Capture the cell that displays the provided text and extract its [X, Y] central coordinate. 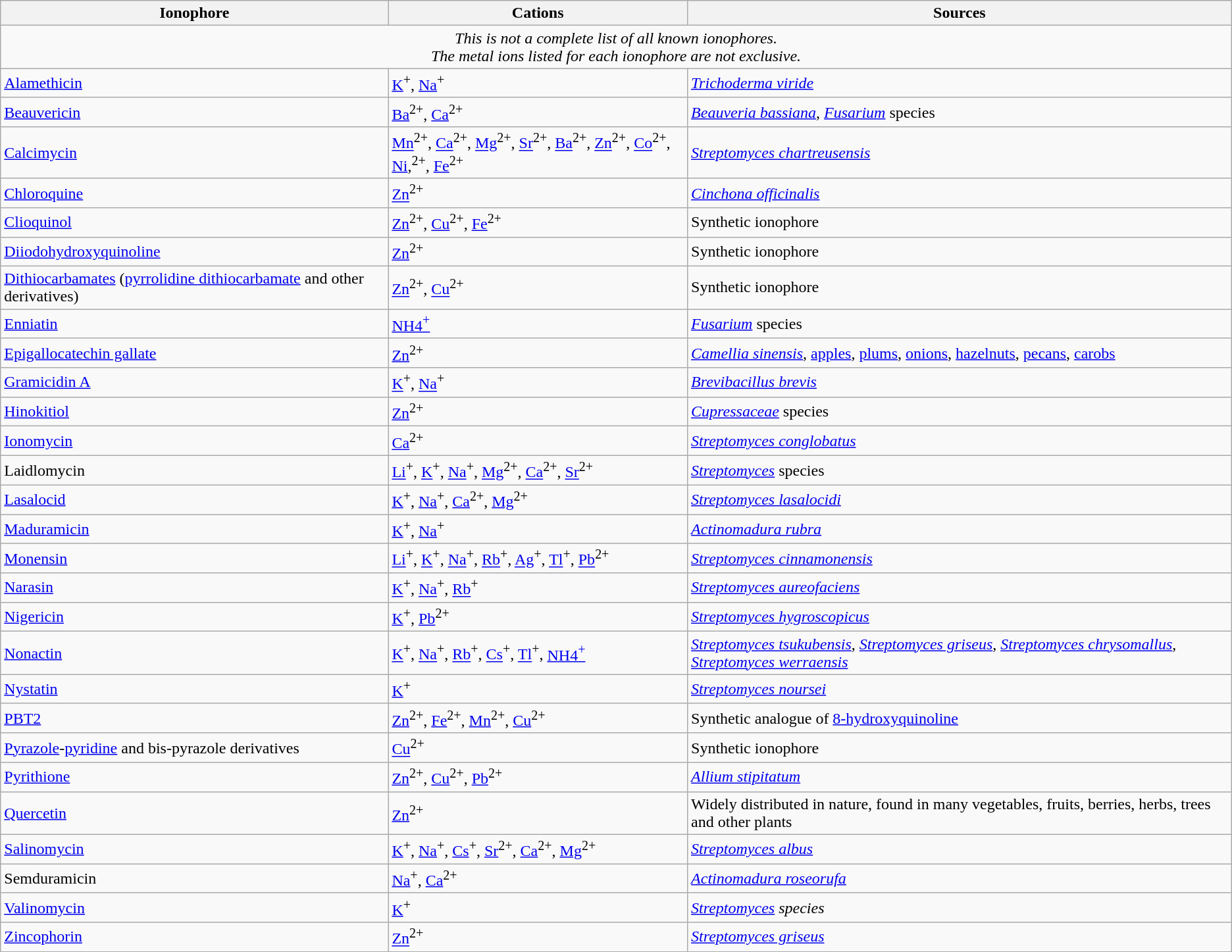
Cu2+ [538, 747]
Zn2+, Fe2+, Mn2+, Cu2+ [538, 718]
PBT2 [195, 718]
Streptomyces cinnamonensis [960, 558]
Maduramicin [195, 529]
Gramicidin A [195, 383]
Streptomyces conglobatus [960, 441]
Fusarium species [960, 324]
K+, Na+, Ca2+, Mg2+ [538, 500]
Actinomadura roseorufa [960, 879]
Ionophore [195, 13]
Widely distributed in nature, found in many vegetables, fruits, berries, herbs, trees and other plants [960, 813]
Chloroquine [195, 193]
Laidlomycin [195, 471]
Quercetin [195, 813]
Actinomadura rubra [960, 529]
Synthetic analogue of 8-hydroxyquinoline [960, 718]
Sources [960, 13]
Mn2+, Ca2+, Mg2+, Sr2+, Ba2+, Zn2+, Co2+, Ni,2+, Fe2+ [538, 153]
Zn2+, Cu2+, Pb2+ [538, 778]
Zincophorin [195, 937]
Allium stipitatum [960, 778]
Beauvericin [195, 112]
Clioquinol [195, 222]
K+, Pb2+ [538, 617]
Narasin [195, 588]
Cinchona officinalis [960, 193]
Pyrithione [195, 778]
Cations [538, 13]
NH4+ [538, 324]
This is not a complete list of all known ionophores.The metal ions listed for each ionophore are not exclusive. [616, 47]
Streptomyces hygroscopicus [960, 617]
K+, Na+, Cs+, Sr2+, Ca2+, Mg2+ [538, 849]
K+, Na+, Rb+ [538, 588]
Cupressaceae species [960, 412]
Zn2+, Cu2+, Fe2+ [538, 222]
Calcimycin [195, 153]
Streptomyces griseus [960, 937]
Streptomyces albus [960, 849]
Trichoderma viride [960, 83]
Nonactin [195, 653]
K+, Na+, Rb+, Cs+, Tl+, NH4+ [538, 653]
Ionomycin [195, 441]
Hinokitiol [195, 412]
Nigericin [195, 617]
Ca2+ [538, 441]
Streptomyces noursei [960, 689]
Ba2+, Ca2+ [538, 112]
Pyrazole-pyridine and bis-pyrazole derivatives [195, 747]
Salinomycin [195, 849]
Zn2+, Cu2+ [538, 288]
Beauveria bassiana, Fusarium species [960, 112]
Streptomyces lasalocidi [960, 500]
Enniatin [195, 324]
Valinomycin [195, 908]
Camellia sinensis, apples, plums, onions, hazelnuts, pecans, carobs [960, 353]
Diiodohydroxyquinoline [195, 251]
Epigallocatechin gallate [195, 353]
Li+, K+, Na+, Rb+, Ag+, Tl+, Pb2+ [538, 558]
Brevibacillus brevis [960, 383]
Monensin [195, 558]
Na+, Ca2+ [538, 879]
Semduramicin [195, 879]
Streptomyces tsukubensis, Streptomyces griseus, Streptomyces chrysomallus, Streptomyces werraensis [960, 653]
Nystatin [195, 689]
Lasalocid [195, 500]
Dithiocarbamates (pyrrolidine dithiocarbamate and other derivatives) [195, 288]
Alamethicin [195, 83]
Streptomyces aureofaciens [960, 588]
Li+, K+, Na+, Mg2+, Ca2+, Sr2+ [538, 471]
Streptomyces chartreusensis [960, 153]
